From the cell containing the given text, extract its center point as [X, Y] coordinate. 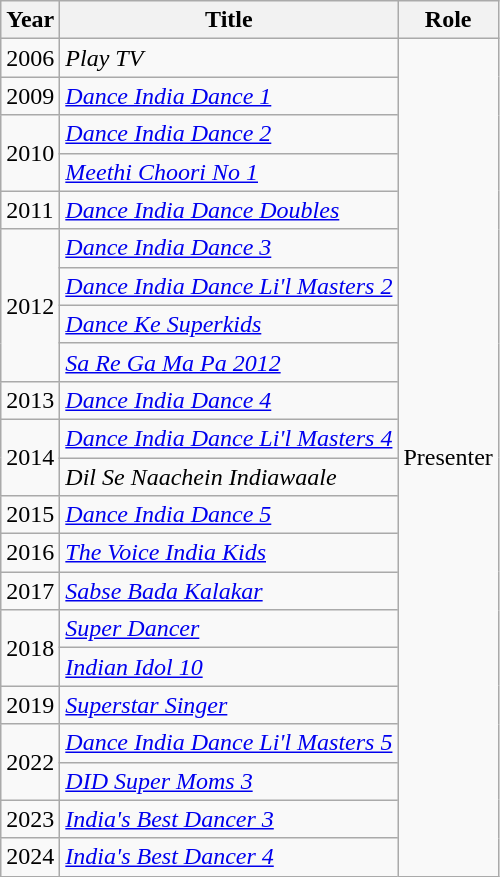
2014 [30, 457]
Dance India Dance 5 [229, 515]
Dance India Dance Li'l Masters 2 [229, 286]
2022 [30, 762]
2011 [30, 210]
2006 [30, 58]
India's Best Dancer 4 [229, 857]
Dance India Dance Li'l Masters 4 [229, 438]
2018 [30, 648]
2016 [30, 553]
2017 [30, 591]
Dance India Dance Doubles [229, 210]
Superstar Singer [229, 705]
Dance India Dance 2 [229, 134]
Presenter [448, 458]
Dil Se Naachein Indiawaale [229, 477]
2010 [30, 153]
2024 [30, 857]
Sa Re Ga Ma Pa 2012 [229, 362]
Sabse Bada Kalakar [229, 591]
Indian Idol 10 [229, 667]
Dance India Dance 1 [229, 96]
Play TV [229, 58]
2015 [30, 515]
The Voice India Kids [229, 553]
Meethi Choori No 1 [229, 172]
2009 [30, 96]
Role [448, 20]
DID Super Moms 3 [229, 781]
Dance India Dance Li'l Masters 5 [229, 743]
Year [30, 20]
India's Best Dancer 3 [229, 819]
2012 [30, 305]
2013 [30, 400]
2023 [30, 819]
Super Dancer [229, 629]
Dance India Dance 4 [229, 400]
Dance Ke Superkids [229, 324]
Title [229, 20]
2019 [30, 705]
Dance India Dance 3 [229, 248]
